Identify which cell holds the provided text, then report its [x, y] central coordinate. 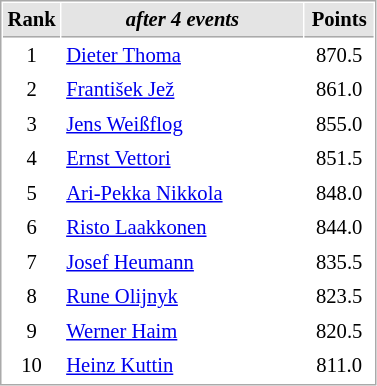
844.0 [340, 228]
820.5 [340, 332]
851.5 [340, 158]
Werner Haim [183, 332]
7 [32, 262]
861.0 [340, 90]
3 [32, 124]
Rune Olijnyk [183, 296]
10 [32, 366]
870.5 [340, 56]
Ernst Vettori [183, 158]
František Jež [183, 90]
6 [32, 228]
Points [340, 20]
835.5 [340, 262]
823.5 [340, 296]
Rank [32, 20]
Josef Heumann [183, 262]
848.0 [340, 194]
2 [32, 90]
8 [32, 296]
9 [32, 332]
Ari-Pekka Nikkola [183, 194]
after 4 events [183, 20]
1 [32, 56]
Heinz Kuttin [183, 366]
5 [32, 194]
Dieter Thoma [183, 56]
Risto Laakkonen [183, 228]
Jens Weißflog [183, 124]
811.0 [340, 366]
4 [32, 158]
855.0 [340, 124]
